Return the [X, Y] coordinate for the center point of the cell that contains the specified text.  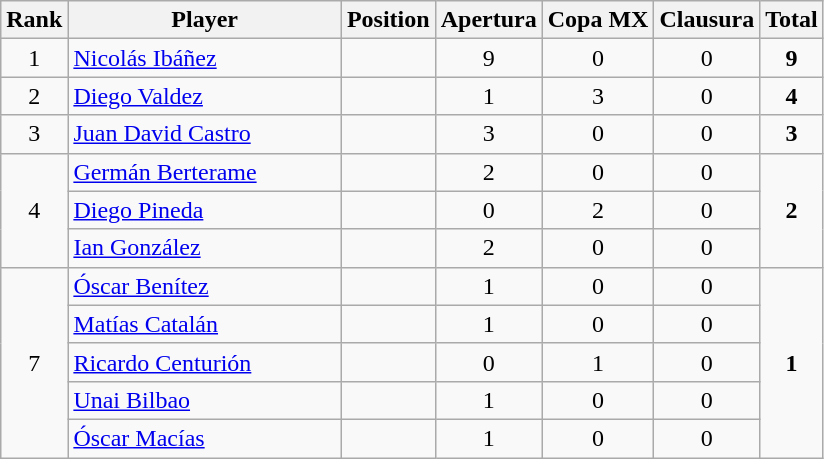
Diego Valdez [205, 96]
Player [205, 20]
Nicolás Ibáñez [205, 58]
Juan David Castro [205, 134]
Germán Berterame [205, 172]
7 [34, 362]
Diego Pineda [205, 210]
Total [792, 20]
Ian González [205, 248]
Position [388, 20]
Óscar Benítez [205, 286]
Apertura [488, 20]
Copa MX [598, 20]
Unai Bilbao [205, 400]
Matías Catalán [205, 324]
Ricardo Centurión [205, 362]
Clausura [707, 20]
Rank [34, 20]
Óscar Macías [205, 438]
